Find where the given text appears and provide that cell's center as (x, y) coordinate. 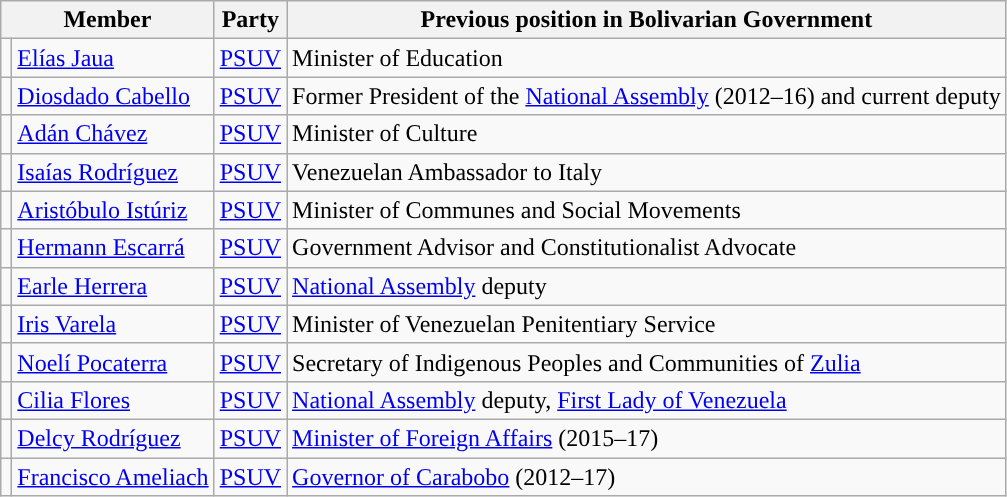
Iris Varela (113, 324)
Minister of Venezuelan Penitentiary Service (647, 324)
Party (250, 20)
Minister of Culture (647, 134)
Secretary of Indigenous Peoples and Communities of Zulia (647, 362)
Hermann Escarrá (113, 248)
Minister of Communes and Social Movements (647, 210)
Cilia Flores (113, 400)
Member (108, 20)
Previous position in Bolivarian Government (647, 20)
Venezuelan Ambassador to Italy (647, 172)
Adán Chávez (113, 134)
Governor of Carabobo (2012–17) (647, 477)
Government Advisor and Constitutionalist Advocate (647, 248)
Elías Jaua (113, 58)
Earle Herrera (113, 286)
National Assembly deputy (647, 286)
Diosdado Cabello (113, 96)
Aristóbulo Istúriz (113, 210)
National Assembly deputy, First Lady of Venezuela (647, 400)
Francisco Ameliach (113, 477)
Former President of the National Assembly (2012–16) and current deputy (647, 96)
Delcy Rodríguez (113, 438)
Minister of Foreign Affairs (2015–17) (647, 438)
Isaías Rodríguez (113, 172)
Minister of Education (647, 58)
Noelí Pocaterra (113, 362)
